For the text-containing cell, return its midpoint in (X, Y) coordinate format. 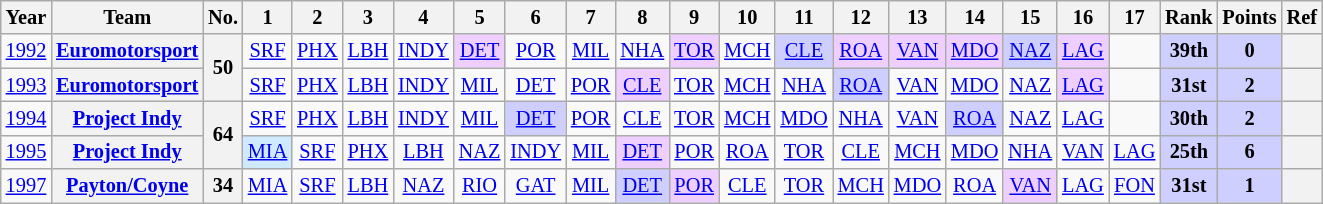
64 (223, 134)
25th (1188, 152)
50 (223, 68)
11 (804, 17)
5 (480, 17)
1997 (26, 186)
Ref (1302, 17)
30th (1188, 118)
12 (861, 17)
GAT (536, 186)
15 (1030, 17)
4 (424, 17)
17 (1135, 17)
Rank (1188, 17)
10 (747, 17)
39th (1188, 51)
14 (974, 17)
RIO (480, 186)
3 (368, 17)
1992 (26, 51)
1993 (26, 85)
34 (223, 186)
16 (1083, 17)
Team (127, 17)
Year (26, 17)
8 (642, 17)
FON (1135, 186)
0 (1250, 51)
7 (590, 17)
9 (694, 17)
13 (918, 17)
No. (223, 17)
1995 (26, 152)
Points (1250, 17)
1994 (26, 118)
Payton/Coyne (127, 186)
